Provide the [X, Y] coordinate of the cell's center where the given text is located.  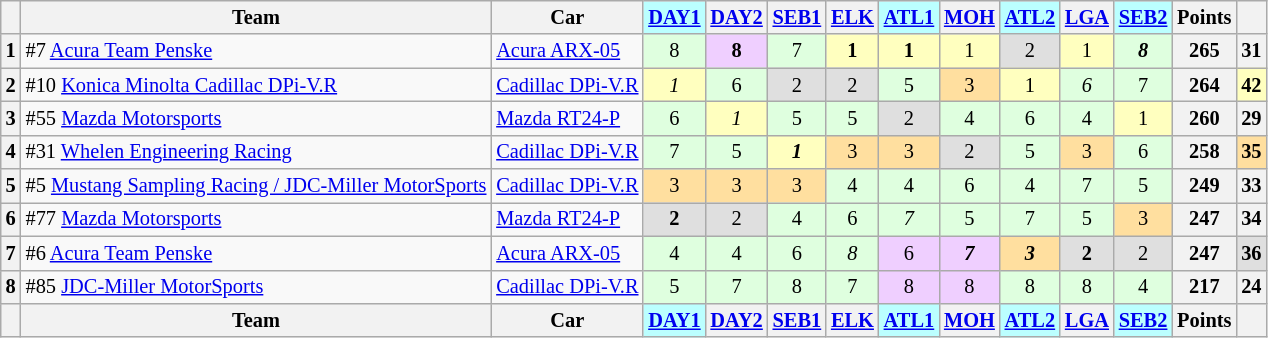
249 [1204, 186]
#31 Whelen Engineering Racing [256, 152]
33 [1251, 186]
#10 Konica Minolta Cadillac DPi-V.R [256, 85]
29 [1251, 118]
42 [1251, 85]
#55 Mazda Motorsports [256, 118]
35 [1251, 152]
217 [1204, 287]
#5 Mustang Sampling Racing / JDC-Miller MotorSports [256, 186]
258 [1204, 152]
34 [1251, 219]
#85 JDC-Miller MotorSports [256, 287]
264 [1204, 85]
24 [1251, 287]
260 [1204, 118]
#77 Mazda Motorsports [256, 219]
265 [1204, 51]
36 [1251, 253]
#7 Acura Team Penske [256, 51]
31 [1251, 51]
#6 Acura Team Penske [256, 253]
